Provide the (X, Y) coordinate of the cell's center where the given text is located.  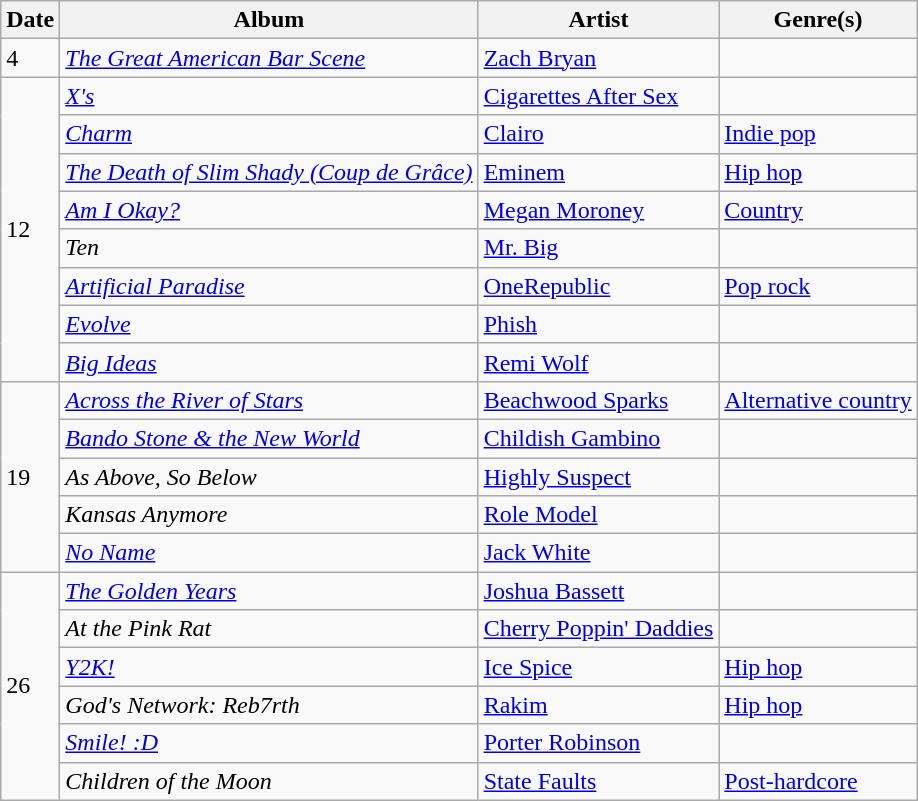
Smile! :D (269, 743)
Charm (269, 134)
Genre(s) (818, 20)
The Golden Years (269, 591)
Porter Robinson (598, 743)
Beachwood Sparks (598, 400)
Big Ideas (269, 362)
Clairo (598, 134)
Megan Moroney (598, 210)
No Name (269, 553)
Y2K! (269, 667)
Post-hardcore (818, 781)
X's (269, 96)
Jack White (598, 553)
Childish Gambino (598, 438)
Indie pop (818, 134)
Cigarettes After Sex (598, 96)
26 (30, 686)
Role Model (598, 515)
Cherry Poppin' Daddies (598, 629)
Artist (598, 20)
Mr. Big (598, 248)
Date (30, 20)
As Above, So Below (269, 477)
Alternative country (818, 400)
Bando Stone & the New World (269, 438)
Am I Okay? (269, 210)
God's Network: Reb7rth (269, 705)
Artificial Paradise (269, 286)
12 (30, 229)
Ten (269, 248)
Evolve (269, 324)
Zach Bryan (598, 58)
Album (269, 20)
Across the River of Stars (269, 400)
Children of the Moon (269, 781)
19 (30, 476)
Country (818, 210)
The Death of Slim Shady (Coup de Grâce) (269, 172)
Eminem (598, 172)
4 (30, 58)
Highly Suspect (598, 477)
Rakim (598, 705)
OneRepublic (598, 286)
State Faults (598, 781)
Joshua Bassett (598, 591)
The Great American Bar Scene (269, 58)
Phish (598, 324)
Pop rock (818, 286)
At the Pink Rat (269, 629)
Remi Wolf (598, 362)
Kansas Anymore (269, 515)
Ice Spice (598, 667)
